Capture the cell that displays the provided text and extract its (X, Y) central coordinate. 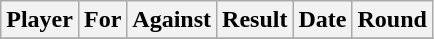
Round (392, 20)
Player (40, 20)
Result (255, 20)
Against (172, 20)
For (102, 20)
Date (322, 20)
